For the text-containing cell, return its midpoint in (x, y) coordinate format. 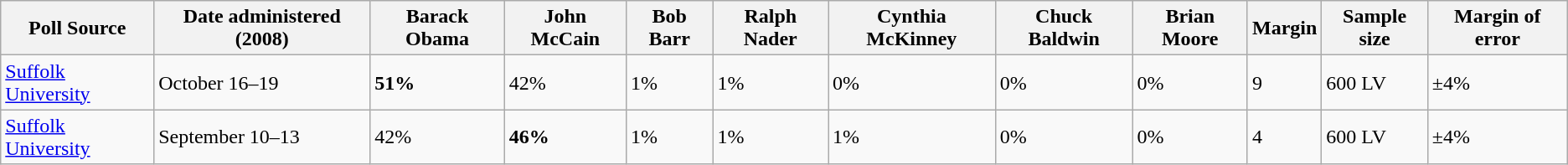
Margin (1284, 28)
46% (565, 137)
Barack Obama (437, 28)
Ralph Nader (771, 28)
Poll Source (77, 28)
Chuck Baldwin (1064, 28)
51% (437, 82)
Date administered (2008) (262, 28)
Cynthia McKinney (911, 28)
September 10–13 (262, 137)
4 (1284, 137)
John McCain (565, 28)
Sample size (1375, 28)
9 (1284, 82)
Margin of error (1498, 28)
Brian Moore (1189, 28)
Bob Barr (670, 28)
October 16–19 (262, 82)
